Search for the cell housing the specified text and yield its [x, y] center coordinate. 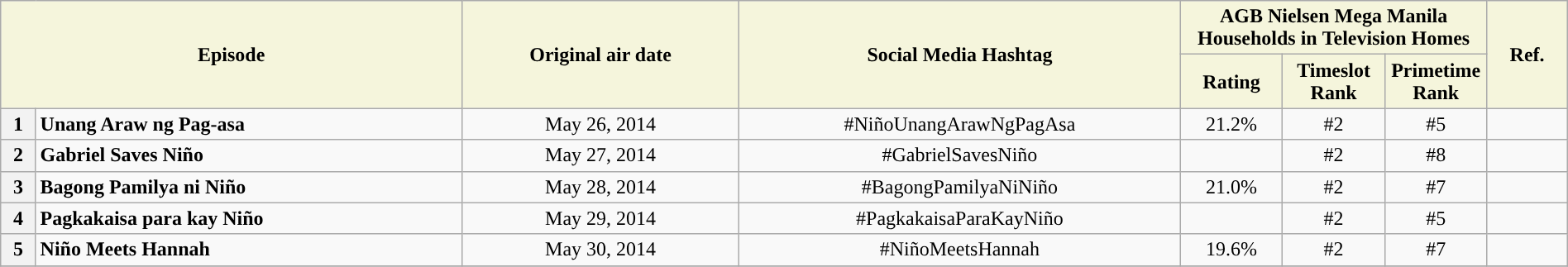
AGB Nielsen Mega Manila Households in Television Homes [1333, 28]
21.0% [1231, 187]
Pagkakaisa para kay Niño [249, 218]
Rating [1231, 81]
2 [18, 155]
Primetime Rank [1436, 81]
#NiñoUnangArawNgPagAsa [960, 124]
21.2% [1231, 124]
May 26, 2014 [600, 124]
May 29, 2014 [600, 218]
Ref. [1527, 55]
Unang Araw ng Pag-asa [249, 124]
3 [18, 187]
#8 [1436, 155]
Bagong Pamilya ni Niño [249, 187]
#NiñoMeetsHannah [960, 250]
Original air date [600, 55]
May 27, 2014 [600, 155]
Timeslot Rank [1334, 81]
5 [18, 250]
#BagongPamilyaNiNiño [960, 187]
Niño Meets Hannah [249, 250]
Gabriel Saves Niño [249, 155]
19.6% [1231, 250]
#GabrielSavesNiño [960, 155]
1 [18, 124]
Episode [232, 55]
May 28, 2014 [600, 187]
#PagkakaisaParaKayNiño [960, 218]
Social Media Hashtag [960, 55]
4 [18, 218]
May 30, 2014 [600, 250]
